For the text-containing cell, return its midpoint in (X, Y) coordinate format. 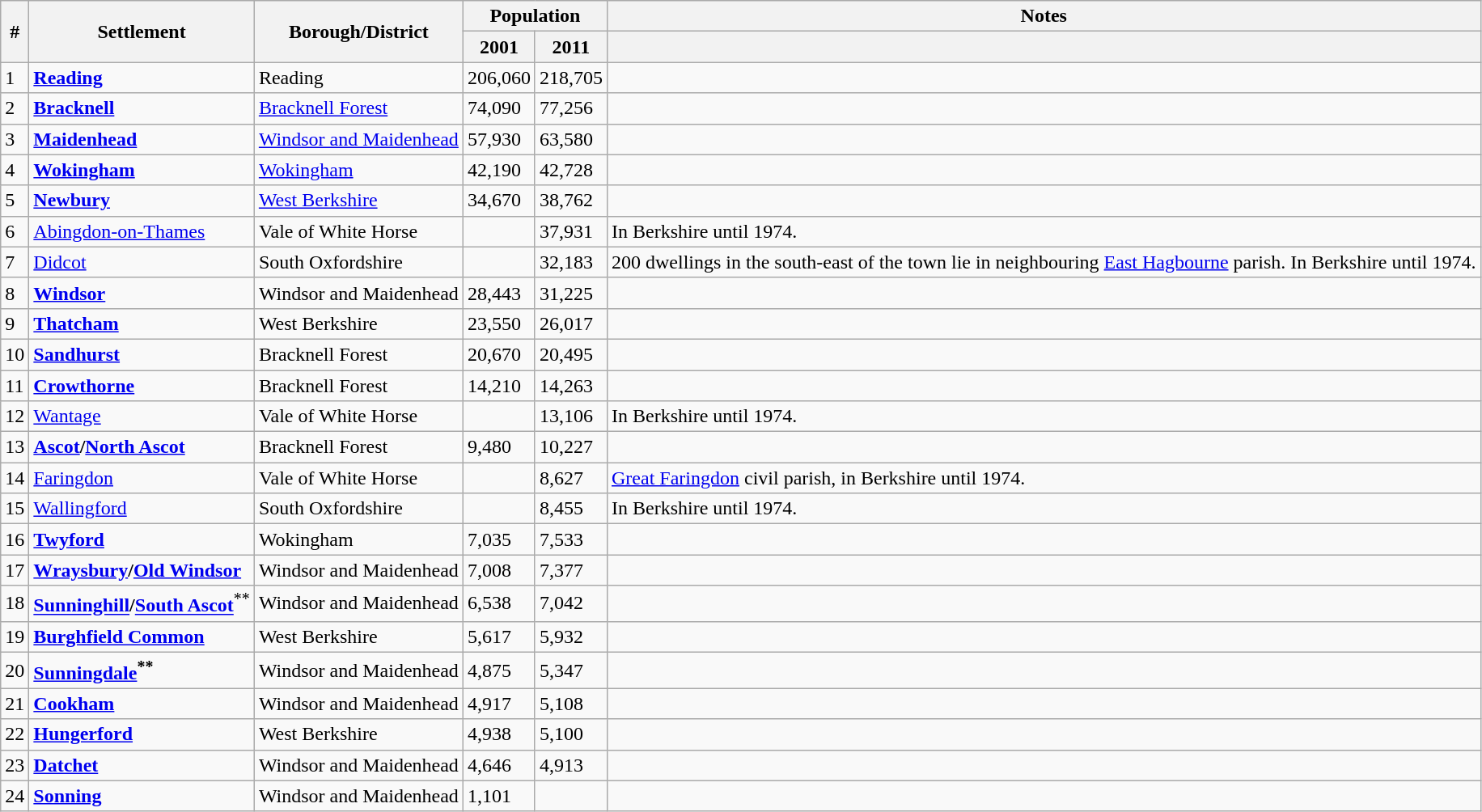
5,108 (571, 704)
26,017 (571, 324)
7,035 (498, 539)
200 dwellings in the south-east of the town lie in neighbouring East Hagbourne parish. In Berkshire until 1974. (1044, 262)
Sandhurst (142, 354)
7,008 (498, 570)
4,938 (498, 734)
9,480 (498, 447)
Settlement (142, 32)
20,670 (498, 354)
Sunningdale** (142, 671)
206,060 (498, 78)
42,190 (498, 170)
Wraysbury/Old Windsor (142, 570)
23,550 (498, 324)
8,627 (571, 478)
5 (15, 201)
Crowthorne (142, 386)
6 (15, 231)
5,100 (571, 734)
4,875 (498, 671)
Wantage (142, 417)
Burghfield Common (142, 636)
Thatcham (142, 324)
16 (15, 539)
7,377 (571, 570)
Great Faringdon civil parish, in Berkshire until 1974. (1044, 478)
7,042 (571, 603)
20,495 (571, 354)
Sunninghill/South Ascot** (142, 603)
7 (15, 262)
4,646 (498, 765)
Population (535, 16)
Faringdon (142, 478)
32,183 (571, 262)
15 (15, 509)
24 (15, 796)
37,931 (571, 231)
14,263 (571, 386)
23 (15, 765)
Datchet (142, 765)
Notes (1044, 16)
Maidenhead (142, 139)
20 (15, 671)
8 (15, 293)
Windsor (142, 293)
5,932 (571, 636)
4,913 (571, 765)
Borough/District (358, 32)
28,443 (498, 293)
218,705 (571, 78)
34,670 (498, 201)
4,917 (498, 704)
14,210 (498, 386)
17 (15, 570)
Ascot/North Ascot (142, 447)
4 (15, 170)
38,762 (571, 201)
Didcot (142, 262)
5,347 (571, 671)
57,930 (498, 139)
10 (15, 354)
Sonning (142, 796)
19 (15, 636)
13,106 (571, 417)
Hungerford (142, 734)
14 (15, 478)
Twyford (142, 539)
8,455 (571, 509)
9 (15, 324)
7,533 (571, 539)
Wallingford (142, 509)
74,090 (498, 108)
42,728 (571, 170)
10,227 (571, 447)
21 (15, 704)
Bracknell (142, 108)
22 (15, 734)
6,538 (498, 603)
63,580 (571, 139)
Newbury (142, 201)
18 (15, 603)
3 (15, 139)
11 (15, 386)
2011 (571, 47)
2 (15, 108)
2001 (498, 47)
Cookham (142, 704)
77,256 (571, 108)
1 (15, 78)
12 (15, 417)
Abingdon-on-Thames (142, 231)
5,617 (498, 636)
31,225 (571, 293)
# (15, 32)
13 (15, 447)
1,101 (498, 796)
